Return [X, Y] of the center of cell containing provided text 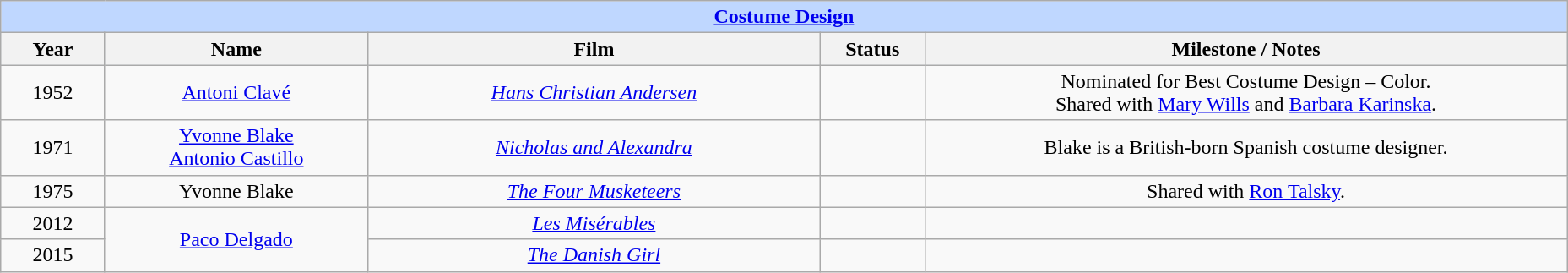
Milestone / Notes [1246, 49]
Nominated for Best Costume Design – Color.Shared with Mary Wills and Barbara Karinska. [1246, 93]
Blake is a British-born Spanish costume designer. [1246, 147]
Les Misérables [594, 223]
The Danish Girl [594, 255]
2015 [53, 255]
Year [53, 49]
1975 [53, 191]
Costume Design [784, 17]
The Four Musketeers [594, 191]
Film [594, 49]
Nicholas and Alexandra [594, 147]
Paco Delgado [236, 239]
Name [236, 49]
2012 [53, 223]
Hans Christian Andersen [594, 93]
1952 [53, 93]
Yvonne Blake [236, 191]
Shared with Ron Talsky. [1246, 191]
Antoni Clavé [236, 93]
1971 [53, 147]
Status [872, 49]
Yvonne BlakeAntonio Castillo [236, 147]
